Return the [X, Y] coordinate for the center point of the cell that contains the specified text.  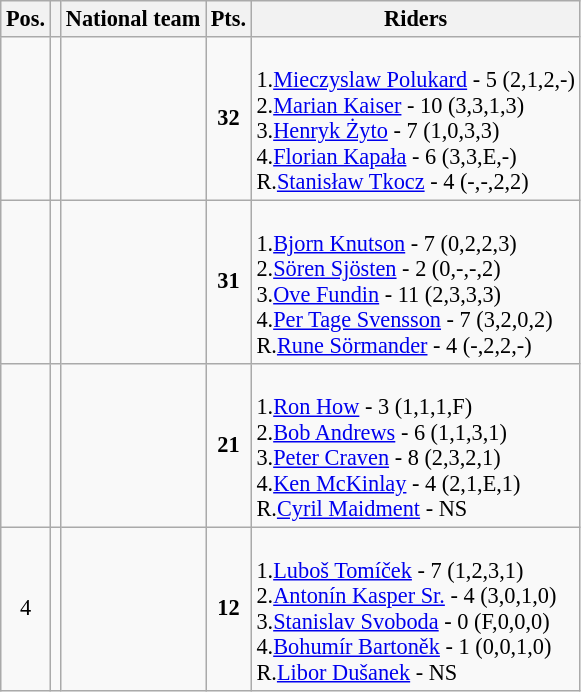
32 [229, 118]
4 [26, 608]
21 [229, 444]
National team [134, 19]
1.Ron How - 3 (1,1,1,F) 2.Bob Andrews - 6 (1,1,3,1) 3.Peter Craven - 8 (2,3,2,1) 4.Ken McKinlay - 4 (2,1,E,1) R.Cyril Maidment - NS [416, 444]
12 [229, 608]
Pos. [26, 19]
31 [229, 282]
Riders [416, 19]
Pts. [229, 19]
